Return [X, Y] of the center of cell containing provided text 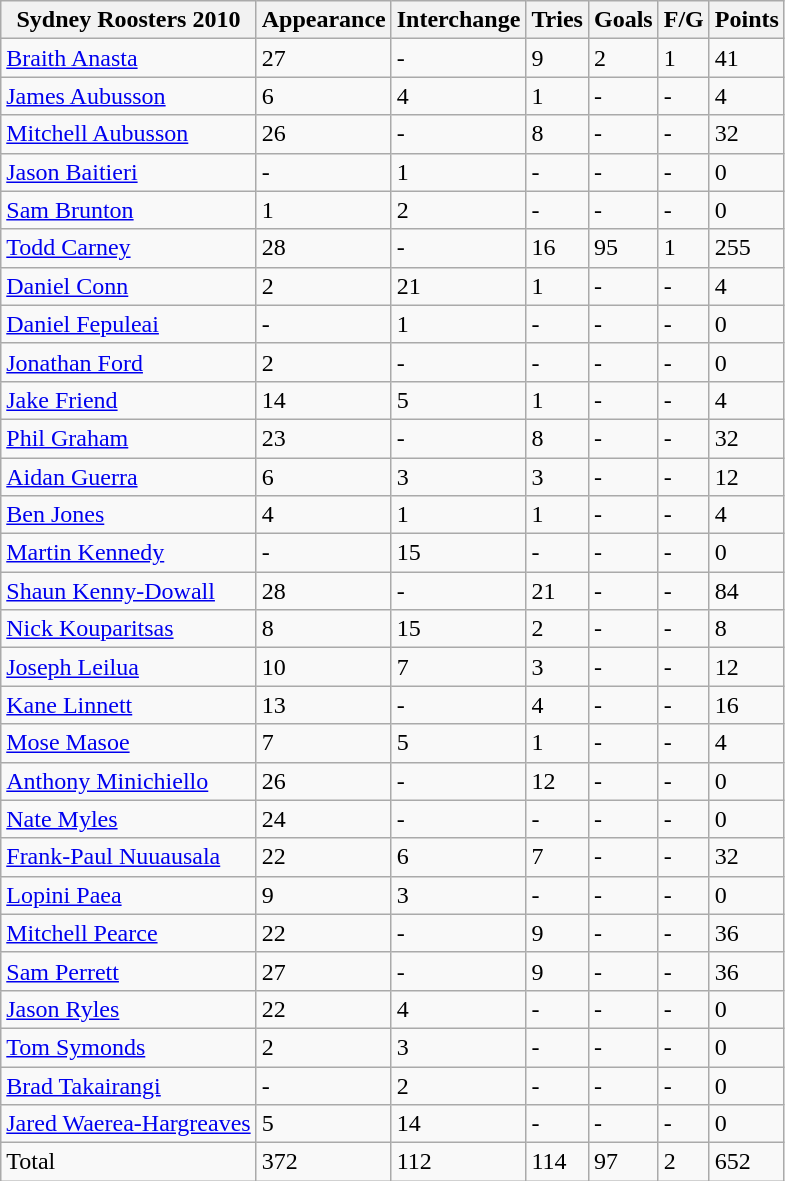
Tries [558, 20]
Phil Graham [128, 438]
Mitchell Pearce [128, 933]
Nick Kouparitsas [128, 629]
Jonathan Ford [128, 362]
Jared Waerea-Hargreaves [128, 1124]
372 [324, 1162]
84 [746, 591]
Martin Kennedy [128, 553]
Lopini Paea [128, 895]
Jake Friend [128, 400]
Sydney Roosters 2010 [128, 20]
95 [623, 248]
23 [324, 438]
24 [324, 819]
Interchange [458, 20]
41 [746, 58]
Nate Myles [128, 819]
Frank-Paul Nuuausala [128, 857]
255 [746, 248]
Todd Carney [128, 248]
Braith Anasta [128, 58]
Aidan Guerra [128, 477]
Sam Perrett [128, 971]
Daniel Conn [128, 286]
Jason Ryles [128, 1009]
Goals [623, 20]
Daniel Fepuleai [128, 324]
James Aubusson [128, 96]
Shaun Kenny-Dowall [128, 591]
Brad Takairangi [128, 1085]
114 [558, 1162]
13 [324, 705]
Jason Baitieri [128, 172]
112 [458, 1162]
Points [746, 20]
Tom Symonds [128, 1047]
Sam Brunton [128, 210]
652 [746, 1162]
Kane Linnett [128, 705]
Total [128, 1162]
Mose Masoe [128, 743]
10 [324, 667]
F/G [684, 20]
Mitchell Aubusson [128, 134]
Anthony Minichiello [128, 781]
Ben Jones [128, 515]
Appearance [324, 20]
97 [623, 1162]
Joseph Leilua [128, 667]
